Pinpoint the cell where the given text exists, returning its [x, y] midpoint coordinate. 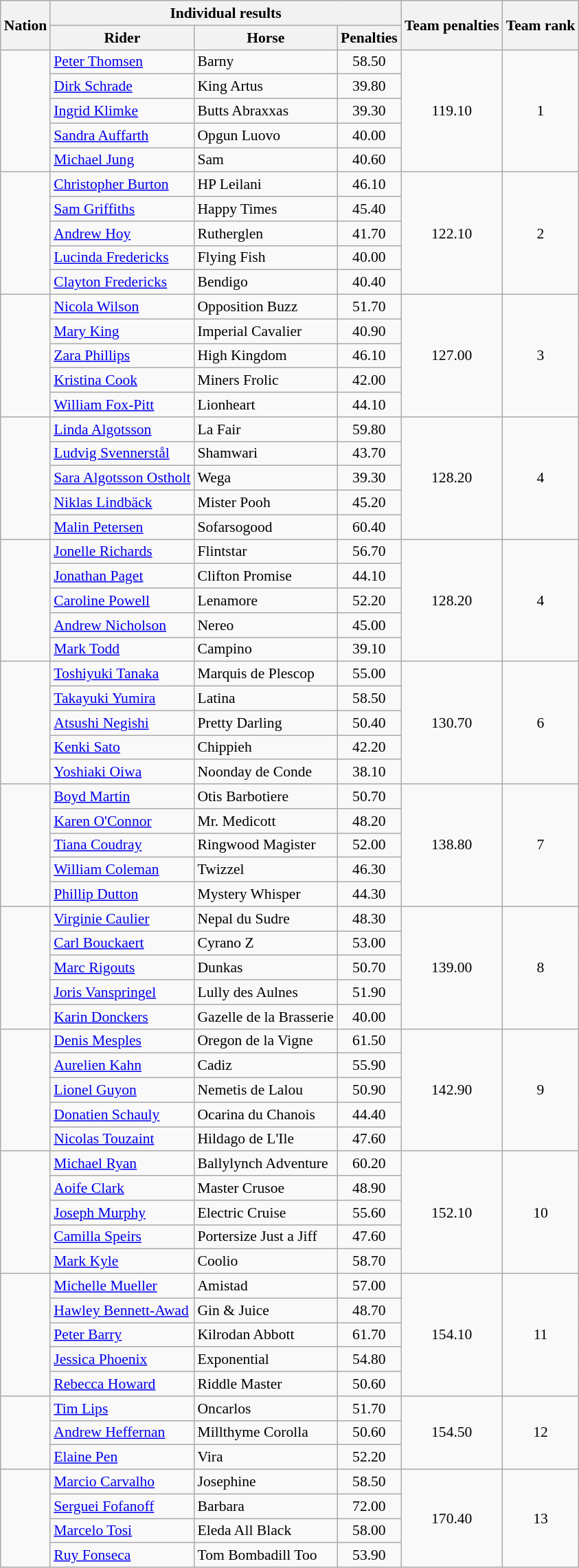
High Kingdom [265, 356]
42.20 [370, 748]
7 [541, 845]
Barbara [265, 1506]
40.90 [370, 331]
Marcelo Tosi [122, 1531]
Marquis de Plescop [265, 674]
Karen O'Connor [122, 821]
Eleda All Black [265, 1531]
Jonathan Paget [122, 576]
3 [541, 356]
Lully des Aulnes [265, 992]
Sara Algotsson Ostholt [122, 478]
Joseph Murphy [122, 1213]
Mark Todd [122, 649]
King Artus [265, 87]
44.40 [370, 1115]
Lucinda Fredericks [122, 258]
Andrew Heffernan [122, 1433]
1 [541, 111]
Nereo [265, 625]
Campino [265, 649]
Aoife Clark [122, 1188]
Mr. Medicott [265, 821]
Sam Griffiths [122, 209]
Gazelle de la Brasserie [265, 1017]
Denis Mesples [122, 1041]
Jonelle Richards [122, 552]
Opgun Luovo [265, 135]
Miners Frolic [265, 381]
Marcio Carvalho [122, 1482]
Rutherglen [265, 234]
Shamwari [265, 453]
Boyd Martin [122, 796]
6 [541, 723]
39.80 [370, 87]
Exponential [265, 1360]
Caroline Powell [122, 601]
Flying Fish [265, 258]
Michael Ryan [122, 1164]
Andrew Nicholson [122, 625]
60.40 [370, 527]
43.70 [370, 453]
Master Crusoe [265, 1188]
Andrew Hoy [122, 234]
60.20 [370, 1164]
Hildago de L'Ile [265, 1139]
Linda Algotsson [122, 429]
Kristina Cook [122, 381]
Atsushi Negishi [122, 723]
55.60 [370, 1213]
59.80 [370, 429]
Rebecca Howard [122, 1384]
127.00 [452, 356]
Lenamore [265, 601]
53.90 [370, 1556]
72.00 [370, 1506]
Peter Barry [122, 1335]
48.20 [370, 821]
Opposition Buzz [265, 307]
Takayuki Yumira [122, 699]
Horse [265, 38]
Mister Pooh [265, 503]
Riddle Master [265, 1384]
Donatien Schauly [122, 1115]
Mystery Whisper [265, 895]
Clayton Fredericks [122, 282]
Karin Donckers [122, 1017]
Tom Bombadill Too [265, 1556]
8 [541, 967]
Tim Lips [122, 1409]
2 [541, 234]
Sandra Auffarth [122, 135]
Electric Cruise [265, 1213]
Millthyme Corolla [265, 1433]
139.00 [452, 967]
Marc Rigouts [122, 968]
Butts Abraxxas [265, 111]
119.10 [452, 111]
61.70 [370, 1335]
54.80 [370, 1360]
Otis Barbotiere [265, 796]
50.90 [370, 1090]
46.30 [370, 870]
Zara Phillips [122, 356]
William Fox-Pitt [122, 405]
Elaine Pen [122, 1457]
Peter Thomsen [122, 62]
Ruy Fonseca [122, 1556]
40.40 [370, 282]
130.70 [452, 723]
Phillip Dutton [122, 895]
Nemetis de Lalou [265, 1090]
Joris Vanspringel [122, 992]
Clifton Promise [265, 576]
Noonday de Conde [265, 772]
Bendigo [265, 282]
Amistad [265, 1286]
Virginie Caulier [122, 919]
Flintstar [265, 552]
Ocarina du Chanois [265, 1115]
Aurelien Kahn [122, 1066]
Yoshiaki Oiwa [122, 772]
Mark Kyle [122, 1262]
154.10 [452, 1335]
170.40 [452, 1519]
Chippieh [265, 748]
Barny [265, 62]
Christopher Burton [122, 185]
58.70 [370, 1262]
Sofarsogood [265, 527]
Michelle Mueller [122, 1286]
Niklas Lindbäck [122, 503]
Dunkas [265, 968]
Team penalties [452, 25]
Tiana Coudray [122, 845]
Kenki Sato [122, 748]
154.50 [452, 1433]
Nicola Wilson [122, 307]
41.70 [370, 234]
Ringwood Magister [265, 845]
Pretty Darling [265, 723]
Mary King [122, 331]
HP Leilani [265, 185]
Ludvig Svennerstål [122, 453]
Malin Petersen [122, 527]
48.70 [370, 1310]
122.10 [452, 234]
Penalties [370, 38]
39.10 [370, 649]
42.00 [370, 381]
Sam [265, 160]
45.40 [370, 209]
Jessica Phoenix [122, 1360]
40.60 [370, 160]
55.90 [370, 1066]
45.00 [370, 625]
45.20 [370, 503]
Nation [25, 25]
William Coleman [122, 870]
53.00 [370, 943]
Rider [122, 38]
10 [541, 1213]
Gin & Juice [265, 1310]
Toshiyuki Tanaka [122, 674]
Kilrodan Abbott [265, 1335]
Nicolas Touzaint [122, 1139]
Ballylynch Adventure [265, 1164]
Wega [265, 478]
57.00 [370, 1286]
Michael Jung [122, 160]
51.90 [370, 992]
56.70 [370, 552]
11 [541, 1335]
Lionheart [265, 405]
Cyrano Z [265, 943]
44.30 [370, 895]
142.90 [452, 1090]
52.00 [370, 845]
Oncarlos [265, 1409]
Camilla Speirs [122, 1237]
Coolio [265, 1262]
Oregon de la Vigne [265, 1041]
Serguei Fofanoff [122, 1506]
58.00 [370, 1531]
48.30 [370, 919]
9 [541, 1090]
Hawley Bennett-Awad [122, 1310]
Vira [265, 1457]
Latina [265, 699]
61.50 [370, 1041]
Lionel Guyon [122, 1090]
13 [541, 1519]
Cadiz [265, 1066]
Imperial Cavalier [265, 331]
Nepal du Sudre [265, 919]
Twizzel [265, 870]
152.10 [452, 1213]
La Fair [265, 429]
38.10 [370, 772]
Individual results [225, 13]
Dirk Schrade [122, 87]
55.00 [370, 674]
Ingrid Klimke [122, 111]
12 [541, 1433]
138.80 [452, 845]
Happy Times [265, 209]
Carl Bouckaert [122, 943]
48.90 [370, 1188]
50.40 [370, 723]
Portersize Just a Jiff [265, 1237]
Team rank [541, 25]
Josephine [265, 1482]
